Scan for the cell matching the given text and deliver its [X, Y] coordinate at center. 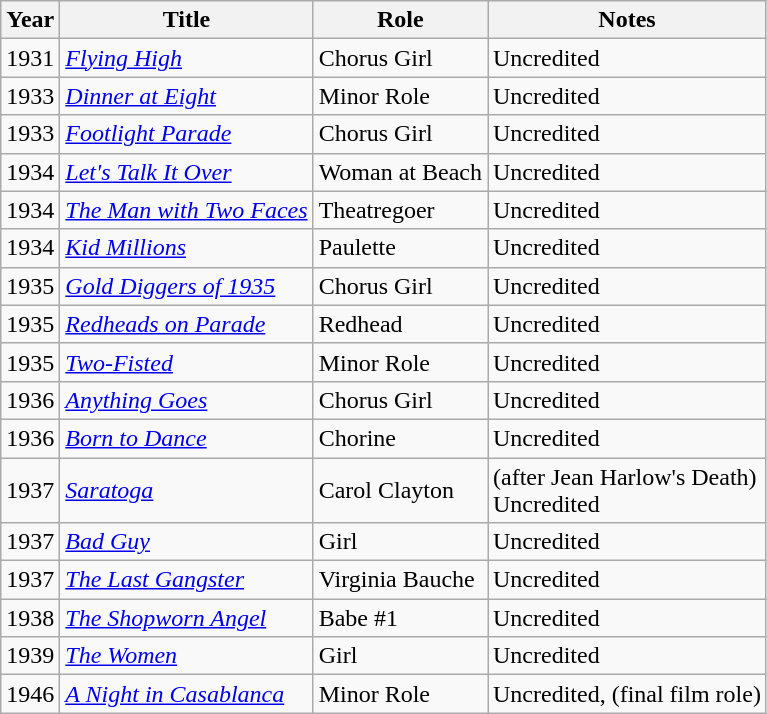
Carol Clayton [400, 490]
1946 [30, 694]
Let's Talk It Over [186, 172]
Flying High [186, 58]
The Women [186, 656]
Saratoga [186, 490]
Year [30, 20]
(after Jean Harlow's Death) Uncredited [628, 490]
The Last Gangster [186, 580]
Redhead [400, 324]
Kid Millions [186, 248]
1938 [30, 618]
Woman at Beach [400, 172]
The Shopworn Angel [186, 618]
Chorine [400, 438]
A Night in Casablanca [186, 694]
Notes [628, 20]
The Man with Two Faces [186, 210]
Virginia Bauche [400, 580]
Redheads on Parade [186, 324]
Anything Goes [186, 400]
Two-Fisted [186, 362]
Gold Diggers of 1935 [186, 286]
Footlight Parade [186, 134]
Born to Dance [186, 438]
Bad Guy [186, 542]
Babe #1 [400, 618]
Paulette [400, 248]
1931 [30, 58]
1939 [30, 656]
Role [400, 20]
Theatregoer [400, 210]
Uncredited, (final film role) [628, 694]
Title [186, 20]
Dinner at Eight [186, 96]
